Find where the given text appears and provide that cell's center as (x, y) coordinate. 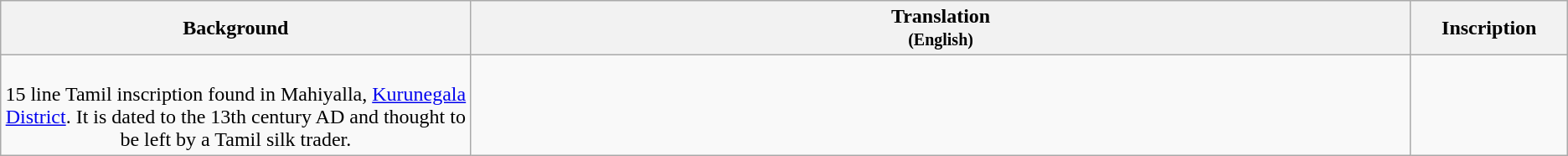
15 line Tamil inscription found in Mahiyalla, Kurunegala District. It is dated to the 13th century AD and thought to be left by a Tamil silk trader. (236, 106)
Background (236, 29)
Translation(English) (941, 29)
Inscription (1489, 29)
